Return the [X, Y] coordinate for the center point of the cell that contains the specified text.  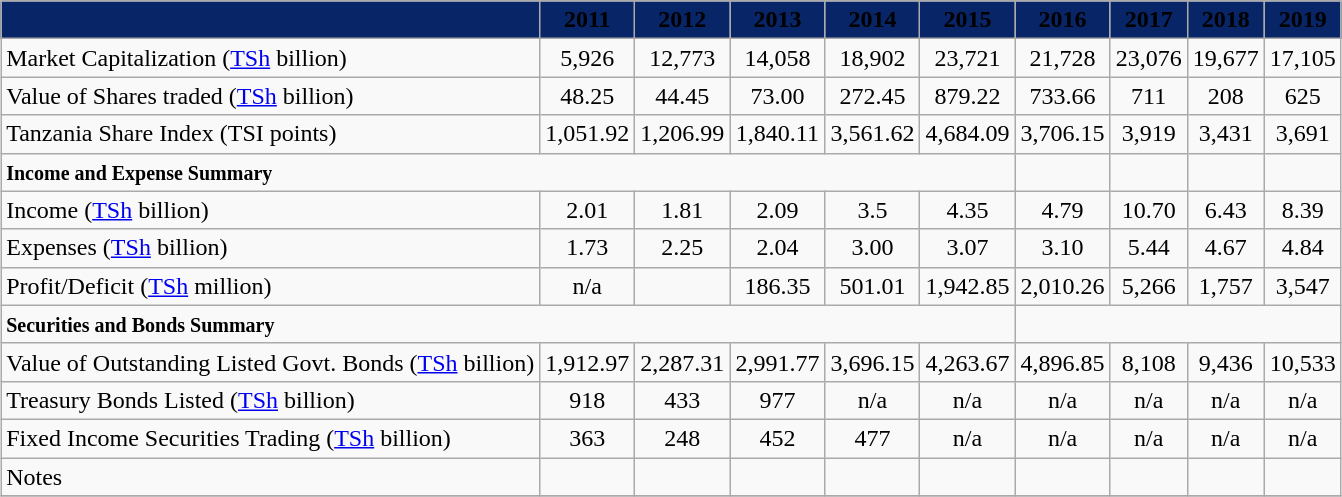
2019 [1302, 20]
Expenses (TSh billion) [270, 248]
21,728 [1062, 58]
48.25 [588, 96]
2015 [968, 20]
879.22 [968, 96]
186.35 [778, 286]
452 [778, 438]
1,912.97 [588, 362]
5,926 [588, 58]
3,696.15 [872, 362]
1,206.99 [682, 134]
3,431 [1226, 134]
23,721 [968, 58]
Profit/Deficit (TSh million) [270, 286]
272.45 [872, 96]
3,706.15 [1062, 134]
733.66 [1062, 96]
2.25 [682, 248]
2,010.26 [1062, 286]
2.04 [778, 248]
Tanzania Share Index (TSI points) [270, 134]
1.81 [682, 210]
12,773 [682, 58]
Fixed Income Securities Trading (TSh billion) [270, 438]
44.45 [682, 96]
Securities and Bonds Summary [508, 324]
2014 [872, 20]
4,263.67 [968, 362]
4,896.85 [1062, 362]
5.44 [1148, 248]
73.00 [778, 96]
2016 [1062, 20]
3.00 [872, 248]
4.79 [1062, 210]
8,108 [1148, 362]
3.5 [872, 210]
1,757 [1226, 286]
1.73 [588, 248]
10,533 [1302, 362]
Value of Outstanding Listed Govt. Bonds (TSh billion) [270, 362]
2.09 [778, 210]
208 [1226, 96]
1,840.11 [778, 134]
2017 [1148, 20]
625 [1302, 96]
19,677 [1226, 58]
2,287.31 [682, 362]
2018 [1226, 20]
433 [682, 400]
977 [778, 400]
Treasury Bonds Listed (TSh billion) [270, 400]
2012 [682, 20]
9,436 [1226, 362]
2013 [778, 20]
3,919 [1148, 134]
1,051.92 [588, 134]
3,691 [1302, 134]
Notes [270, 477]
4.84 [1302, 248]
2011 [588, 20]
2.01 [588, 210]
6.43 [1226, 210]
3.07 [968, 248]
501.01 [872, 286]
23,076 [1148, 58]
17,105 [1302, 58]
8.39 [1302, 210]
Value of Shares traded (TSh billion) [270, 96]
5,266 [1148, 286]
14,058 [778, 58]
477 [872, 438]
4.67 [1226, 248]
3,561.62 [872, 134]
248 [682, 438]
3,547 [1302, 286]
711 [1148, 96]
10.70 [1148, 210]
4.35 [968, 210]
3.10 [1062, 248]
2,991.77 [778, 362]
Income (TSh billion) [270, 210]
1,942.85 [968, 286]
363 [588, 438]
4,684.09 [968, 134]
Income and Expense Summary [508, 172]
918 [588, 400]
18,902 [872, 58]
Market Capitalization (TSh billion) [270, 58]
